Determine the (x, y) coordinate at the center of the cell enclosing the given text.  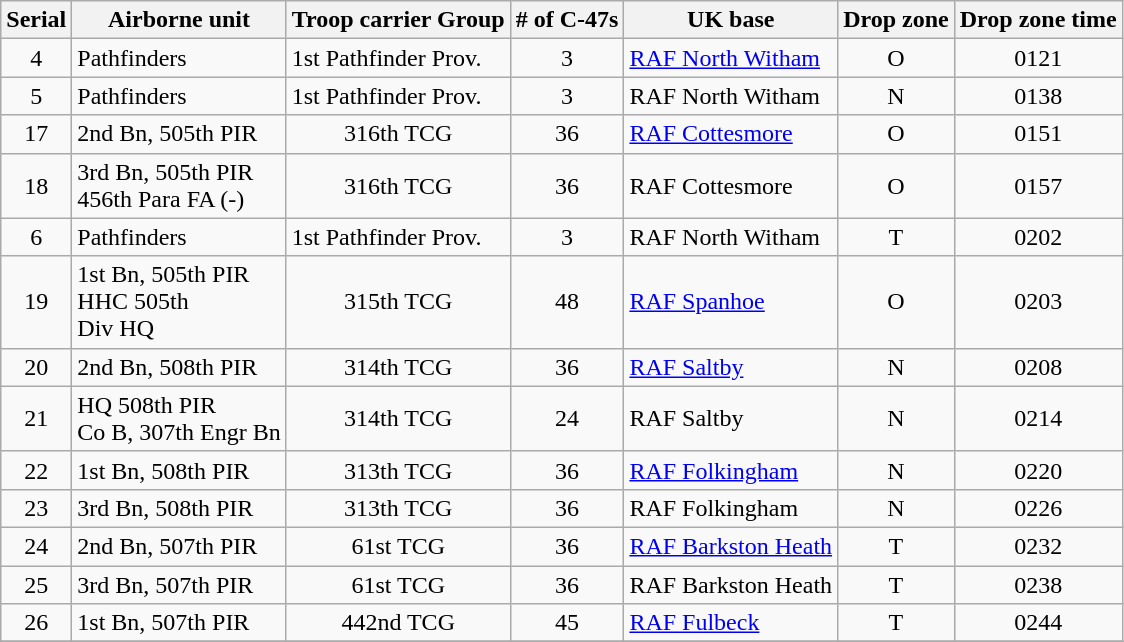
22 (36, 470)
0232 (1038, 546)
RAF Spanhoe (731, 302)
48 (567, 302)
4 (36, 58)
2nd Bn, 508th PIR (179, 367)
Serial (36, 20)
0238 (1038, 585)
1st Bn, 505th PIRHHC 505thDiv HQ (179, 302)
Airborne unit (179, 20)
315th TCG (398, 302)
0203 (1038, 302)
0244 (1038, 623)
25 (36, 585)
0157 (1038, 186)
0202 (1038, 237)
0121 (1038, 58)
23 (36, 508)
0151 (1038, 134)
0214 (1038, 418)
0208 (1038, 367)
0226 (1038, 508)
26 (36, 623)
20 (36, 367)
RAF Fulbeck (731, 623)
3rd Bn, 508th PIR (179, 508)
17 (36, 134)
21 (36, 418)
18 (36, 186)
# of C-47s (567, 20)
2nd Bn, 505th PIR (179, 134)
0220 (1038, 470)
19 (36, 302)
3rd Bn, 507th PIR (179, 585)
3rd Bn, 505th PIR456th Para FA (-) (179, 186)
UK base (731, 20)
1st Bn, 508th PIR (179, 470)
1st Bn, 507th PIR (179, 623)
HQ 508th PIRCo B, 307th Engr Bn (179, 418)
Drop zone time (1038, 20)
Troop carrier Group (398, 20)
442nd TCG (398, 623)
45 (567, 623)
5 (36, 96)
0138 (1038, 96)
Drop zone (896, 20)
2nd Bn, 507th PIR (179, 546)
6 (36, 237)
